Return [x, y] of the center of cell containing provided text 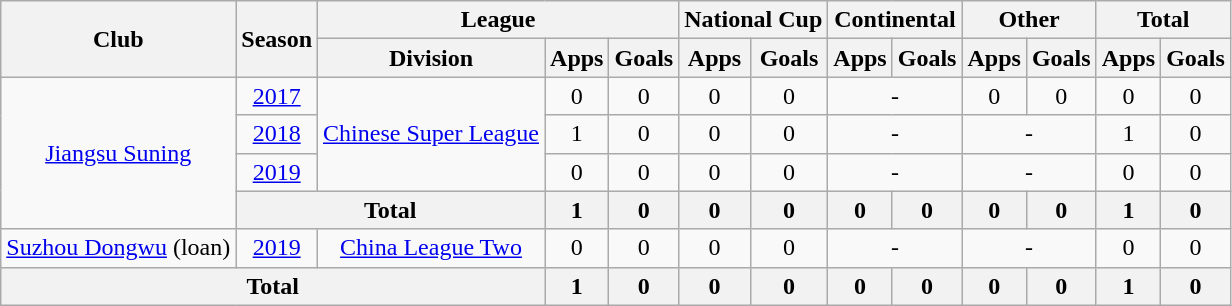
Chinese Super League [432, 134]
Other [1029, 20]
National Cup [754, 20]
Continental [895, 20]
Club [118, 39]
Suzhou Dongwu (loan) [118, 248]
Division [432, 58]
Jiangsu Suning [118, 153]
Season [277, 39]
China League Two [432, 248]
League [498, 20]
2017 [277, 96]
2018 [277, 134]
